Detect which cell encompasses the target text, then output its [X, Y] center coordinate. 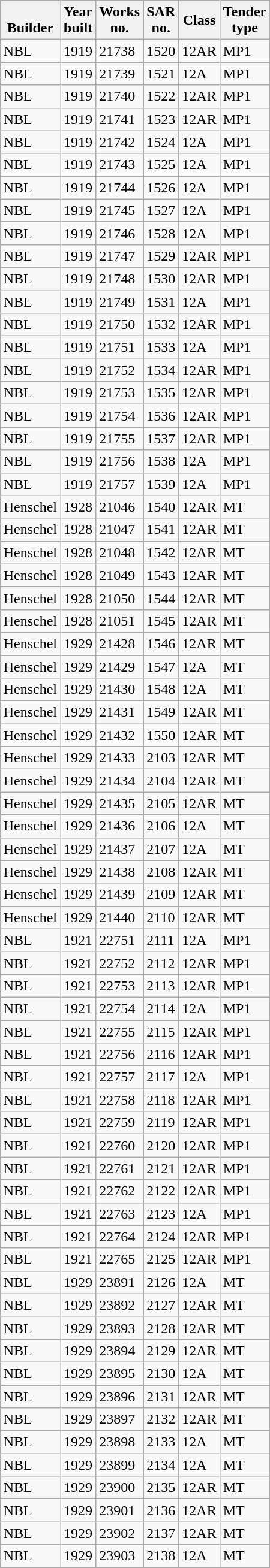
21751 [120, 348]
21437 [120, 849]
1526 [161, 188]
22753 [120, 986]
22754 [120, 1008]
2132 [161, 1419]
21434 [120, 781]
2128 [161, 1328]
2133 [161, 1442]
2134 [161, 1465]
22760 [120, 1146]
1523 [161, 119]
21047 [120, 530]
22752 [120, 963]
2122 [161, 1191]
1539 [161, 484]
21756 [120, 461]
2124 [161, 1237]
1547 [161, 667]
2112 [161, 963]
21740 [120, 96]
Yearbuilt [78, 20]
22757 [120, 1077]
1549 [161, 712]
21738 [120, 51]
2138 [161, 1556]
1543 [161, 575]
1535 [161, 393]
21429 [120, 667]
21748 [120, 279]
2123 [161, 1214]
21050 [120, 598]
21046 [120, 507]
2114 [161, 1008]
21431 [120, 712]
1528 [161, 233]
21755 [120, 439]
22755 [120, 1031]
21747 [120, 256]
21743 [120, 165]
21439 [120, 895]
2131 [161, 1397]
2113 [161, 986]
2130 [161, 1373]
1524 [161, 142]
21749 [120, 301]
1544 [161, 598]
1532 [161, 325]
Tendertype [245, 20]
2120 [161, 1146]
23900 [120, 1488]
2119 [161, 1123]
22763 [120, 1214]
2111 [161, 940]
2115 [161, 1031]
23902 [120, 1533]
2106 [161, 826]
1533 [161, 348]
21745 [120, 210]
23896 [120, 1397]
2117 [161, 1077]
1545 [161, 621]
22751 [120, 940]
2109 [161, 895]
23898 [120, 1442]
23901 [120, 1510]
21432 [120, 735]
23893 [120, 1328]
2129 [161, 1351]
23897 [120, 1419]
21754 [120, 416]
22756 [120, 1055]
SARno. [161, 20]
21435 [120, 803]
23895 [120, 1373]
23892 [120, 1305]
21436 [120, 826]
2137 [161, 1533]
1548 [161, 690]
2135 [161, 1488]
2126 [161, 1282]
1540 [161, 507]
1520 [161, 51]
Builder [30, 20]
21744 [120, 188]
1534 [161, 370]
23894 [120, 1351]
1550 [161, 735]
21049 [120, 575]
2118 [161, 1100]
2103 [161, 758]
1546 [161, 643]
21438 [120, 872]
23891 [120, 1282]
2105 [161, 803]
22764 [120, 1237]
21742 [120, 142]
2108 [161, 872]
2136 [161, 1510]
1542 [161, 552]
1522 [161, 96]
Worksno. [120, 20]
21433 [120, 758]
21741 [120, 119]
1527 [161, 210]
2125 [161, 1259]
1529 [161, 256]
22758 [120, 1100]
22765 [120, 1259]
21051 [120, 621]
2107 [161, 849]
1530 [161, 279]
1536 [161, 416]
2104 [161, 781]
1537 [161, 439]
22762 [120, 1191]
21757 [120, 484]
21752 [120, 370]
21440 [120, 917]
1531 [161, 301]
1538 [161, 461]
1541 [161, 530]
21430 [120, 690]
1525 [161, 165]
21428 [120, 643]
1521 [161, 74]
2116 [161, 1055]
22761 [120, 1168]
23899 [120, 1465]
2127 [161, 1305]
23903 [120, 1556]
22759 [120, 1123]
2110 [161, 917]
21048 [120, 552]
21753 [120, 393]
21739 [120, 74]
21746 [120, 233]
Class [199, 20]
21750 [120, 325]
2121 [161, 1168]
